Pinpoint the cell where the given text exists, returning its (X, Y) midpoint coordinate. 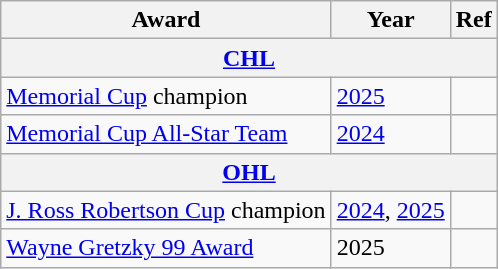
2024 (390, 134)
CHL (249, 58)
Award (166, 20)
J. Ross Robertson Cup champion (166, 210)
Memorial Cup All-Star Team (166, 134)
OHL (249, 172)
Memorial Cup champion (166, 96)
Ref (474, 20)
Year (390, 20)
Wayne Gretzky 99 Award (166, 248)
2024, 2025 (390, 210)
